Capture the cell that displays the provided text and extract its [x, y] central coordinate. 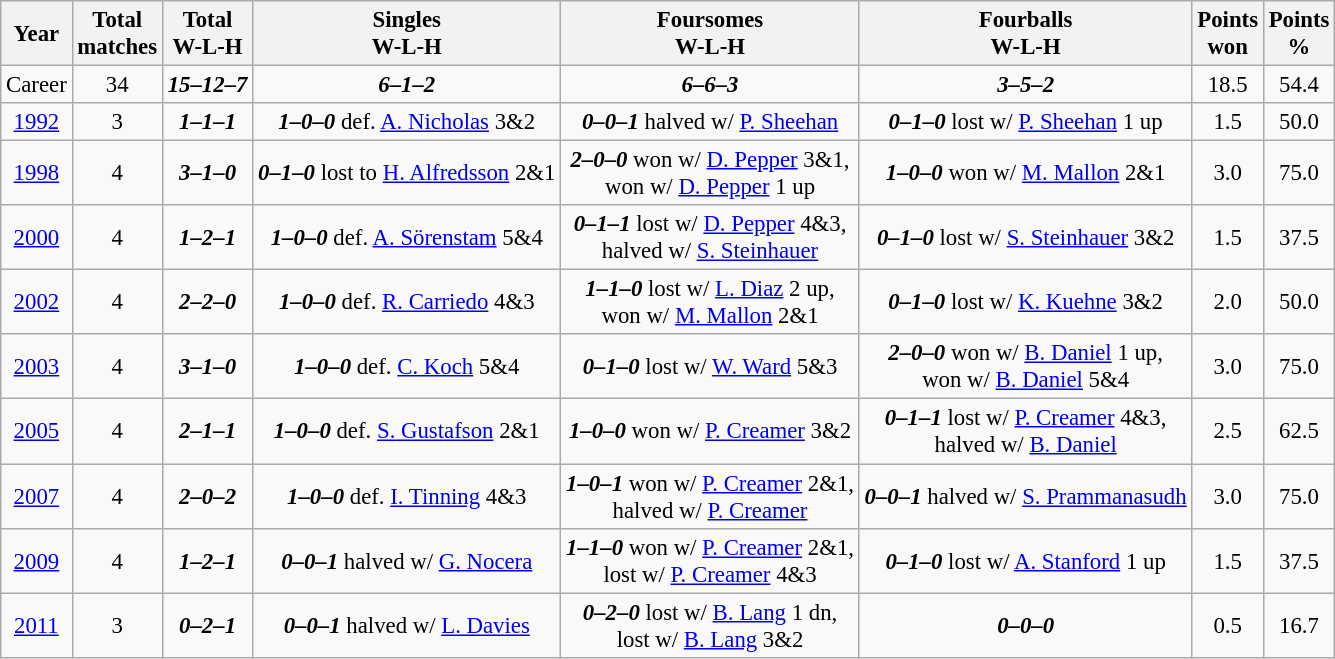
0–0–0 [1026, 626]
2007 [36, 496]
1–0–0 def. I. Tinning 4&3 [407, 496]
18.5 [1228, 85]
0–1–0 lost w/ K. Kuehne 3&2 [1026, 302]
TotalW-L-H [207, 34]
6–1–2 [407, 85]
2–1–1 [207, 432]
0–1–0 lost w/ W. Ward 5&3 [710, 366]
2–2–0 [207, 302]
62.5 [1298, 432]
SinglesW-L-H [407, 34]
34 [117, 85]
1–0–1 won w/ P. Creamer 2&1,halved w/ P. Creamer [710, 496]
2000 [36, 238]
54.4 [1298, 85]
0–1–0 lost w/ A. Stanford 1 up [1026, 560]
0–1–0 lost w/ S. Steinhauer 3&2 [1026, 238]
0–2–1 [207, 626]
2005 [36, 432]
1992 [36, 122]
1–0–0 def. A. Nicholas 3&2 [407, 122]
15–12–7 [207, 85]
0–1–1 lost w/ P. Creamer 4&3,halved w/ B. Daniel [1026, 432]
1–1–0 won w/ P. Creamer 2&1,lost w/ P. Creamer 4&3 [710, 560]
2.5 [1228, 432]
0–0–1 halved w/ P. Sheehan [710, 122]
1–0–0 won w/ M. Mallon 2&1 [1026, 174]
3–5–2 [1026, 85]
2–0–2 [207, 496]
Points% [1298, 34]
2009 [36, 560]
0–0–1 halved w/ S. Prammanasudh [1026, 496]
0–1–1 lost w/ D. Pepper 4&3,halved w/ S. Steinhauer [710, 238]
Pointswon [1228, 34]
FourballsW-L-H [1026, 34]
FoursomesW-L-H [710, 34]
2003 [36, 366]
Career [36, 85]
1–0–0 def. S. Gustafson 2&1 [407, 432]
0–0–1 halved w/ G. Nocera [407, 560]
2.0 [1228, 302]
Totalmatches [117, 34]
1–0–0 won w/ P. Creamer 3&2 [710, 432]
1–0–0 def. A. Sörenstam 5&4 [407, 238]
1–1–0 lost w/ L. Diaz 2 up,won w/ M. Mallon 2&1 [710, 302]
1998 [36, 174]
1–1–1 [207, 122]
0–1–0 lost w/ P. Sheehan 1 up [1026, 122]
0.5 [1228, 626]
6–6–3 [710, 85]
2–0–0 won w/ D. Pepper 3&1,won w/ D. Pepper 1 up [710, 174]
0–2–0 lost w/ B. Lang 1 dn,lost w/ B. Lang 3&2 [710, 626]
2002 [36, 302]
2–0–0 won w/ B. Daniel 1 up,won w/ B. Daniel 5&4 [1026, 366]
2011 [36, 626]
1–0–0 def. R. Carriedo 4&3 [407, 302]
0–1–0 lost to H. Alfredsson 2&1 [407, 174]
0–0–1 halved w/ L. Davies [407, 626]
Year [36, 34]
16.7 [1298, 626]
1–0–0 def. C. Koch 5&4 [407, 366]
